Search for the cell housing the specified text and yield its (x, y) center coordinate. 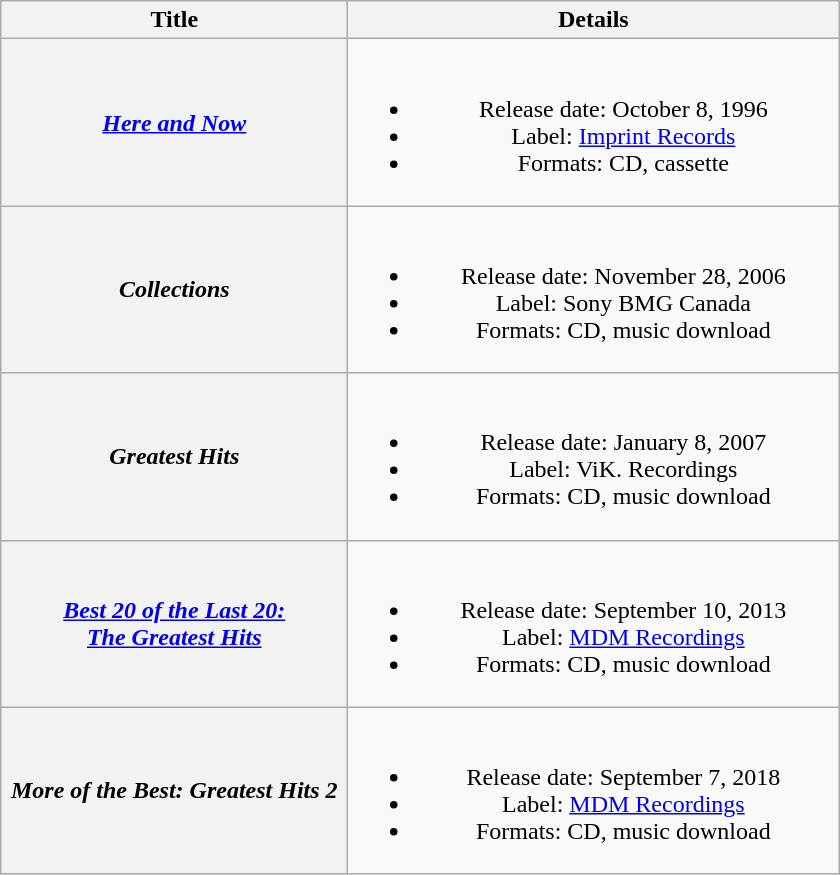
Release date: September 7, 2018Label: MDM RecordingsFormats: CD, music download (594, 790)
Best 20 of the Last 20:The Greatest Hits (174, 624)
More of the Best: Greatest Hits 2 (174, 790)
Collections (174, 290)
Release date: September 10, 2013Label: MDM RecordingsFormats: CD, music download (594, 624)
Release date: November 28, 2006Label: Sony BMG CanadaFormats: CD, music download (594, 290)
Details (594, 20)
Release date: October 8, 1996Label: Imprint RecordsFormats: CD, cassette (594, 122)
Title (174, 20)
Here and Now (174, 122)
Release date: January 8, 2007Label: ViK. RecordingsFormats: CD, music download (594, 456)
Greatest Hits (174, 456)
